Search for the cell housing the specified text and yield its (x, y) center coordinate. 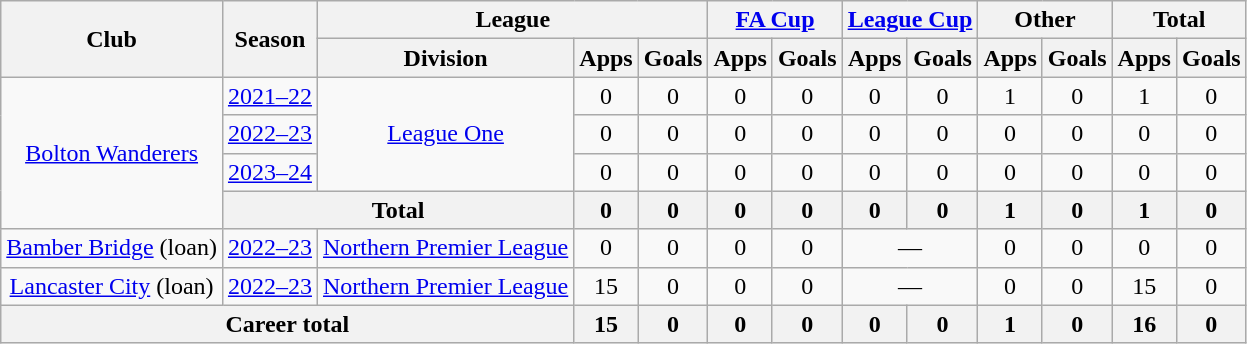
FA Cup (775, 20)
2023–24 (270, 172)
League (512, 20)
Bolton Wanderers (112, 153)
Division (445, 58)
Other (1045, 20)
Bamber Bridge (loan) (112, 248)
Season (270, 39)
16 (1144, 324)
League One (445, 134)
2021–22 (270, 96)
League Cup (910, 20)
Career total (288, 324)
Lancaster City (loan) (112, 286)
Club (112, 39)
